Return the [X, Y] coordinate for the center point of the cell that contains the specified text.  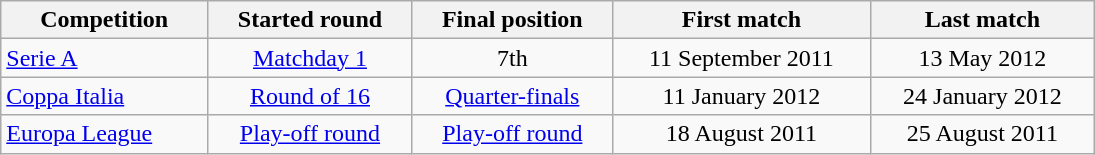
Europa League [104, 134]
11 September 2011 [741, 58]
Round of 16 [310, 96]
Started round [310, 20]
First match [741, 20]
11 January 2012 [741, 96]
Competition [104, 20]
Coppa Italia [104, 96]
Quarter-finals [512, 96]
7th [512, 58]
24 January 2012 [983, 96]
25 August 2011 [983, 134]
13 May 2012 [983, 58]
Last match [983, 20]
Matchday 1 [310, 58]
Serie A [104, 58]
Final position [512, 20]
18 August 2011 [741, 134]
